Find where the given text appears and provide that cell's center as (x, y) coordinate. 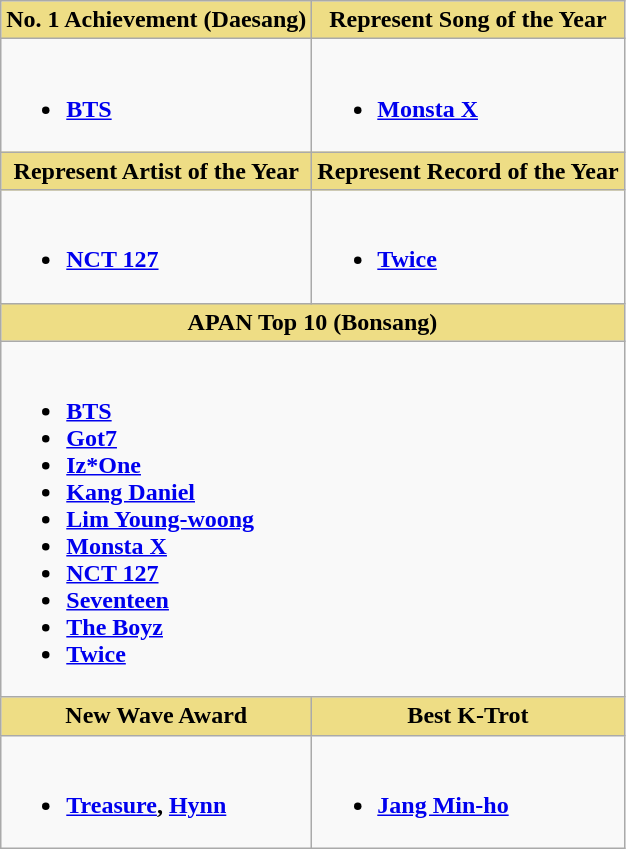
BTSGot7Iz*OneKang DanielLim Young-woongMonsta XNCT 127SeventeenThe BoyzTwice (312, 519)
Twice (468, 246)
BTS (156, 96)
Represent Song of the Year (468, 20)
Represent Record of the Year (468, 171)
Best K-Trot (468, 716)
NCT 127 (156, 246)
APAN Top 10 (Bonsang) (312, 322)
Jang Min-ho (468, 792)
Represent Artist of the Year (156, 171)
Monsta X (468, 96)
New Wave Award (156, 716)
Treasure, Hynn (156, 792)
No. 1 Achievement (Daesang) (156, 20)
